For the text-containing cell, return its midpoint in (x, y) coordinate format. 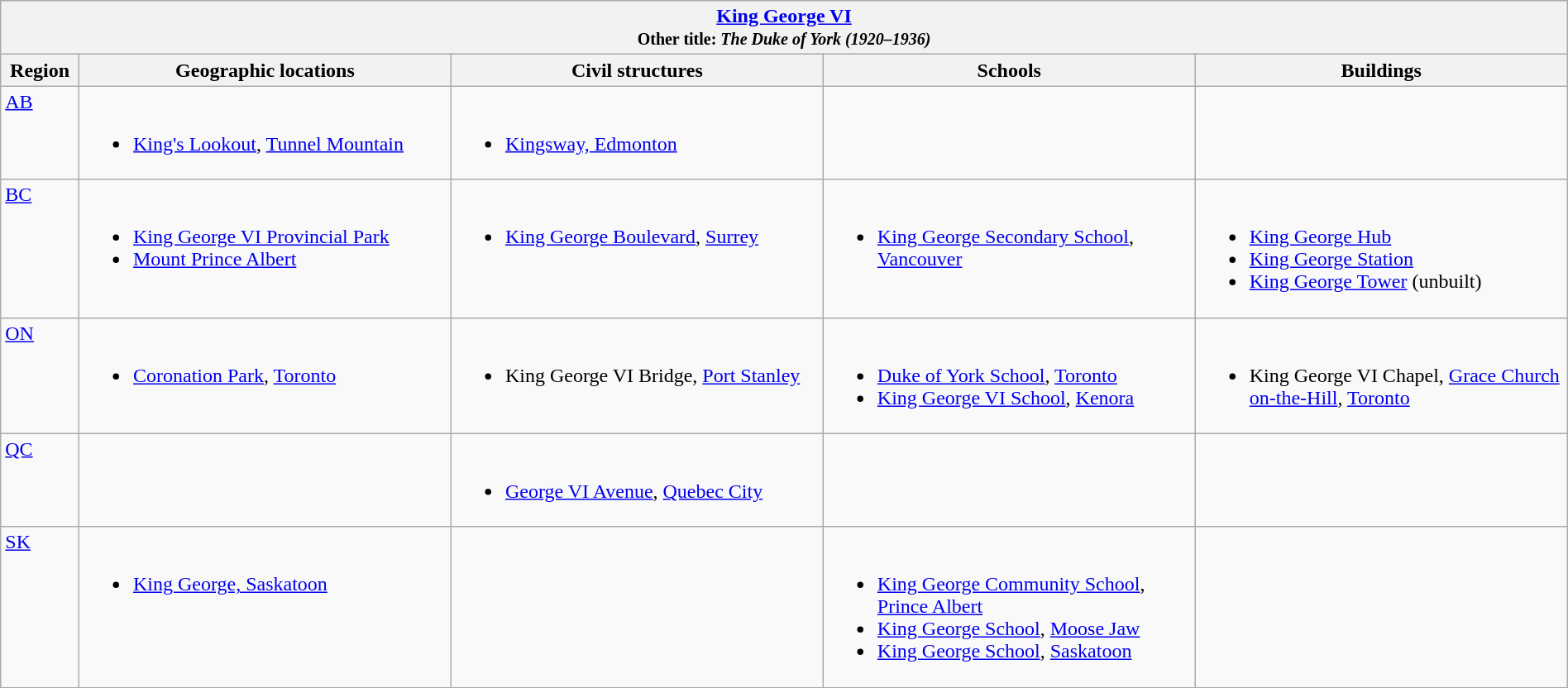
Civil structures (637, 70)
AB (40, 132)
Region (40, 70)
Kingsway, Edmonton (637, 132)
King George, Saskatoon (265, 607)
King George Boulevard, Surrey (637, 248)
BC (40, 248)
King's Lookout, Tunnel Mountain (265, 132)
King George Secondary School, Vancouver (1009, 248)
King George VI Chapel, Grace Church on-the-Hill, Toronto (1381, 375)
ON (40, 375)
SK (40, 607)
King George Community School, Prince AlbertKing George School, Moose JawKing George School, Saskatoon (1009, 607)
Coronation Park, Toronto (265, 375)
George VI Avenue, Quebec City (637, 480)
Duke of York School, TorontoKing George VI School, Kenora (1009, 375)
King George VI Provincial ParkMount Prince Albert (265, 248)
King George HubKing George StationKing George Tower (unbuilt) (1381, 248)
Buildings (1381, 70)
King George VI Bridge, Port Stanley (637, 375)
Schools (1009, 70)
QC (40, 480)
Geographic locations (265, 70)
King George VIOther title: The Duke of York (1920–1936) (784, 28)
